Return [X, Y] of the center of cell containing provided text 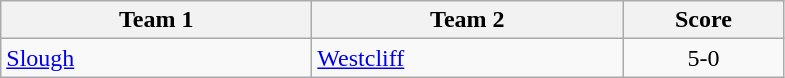
5-0 [704, 58]
Team 1 [156, 20]
Team 2 [468, 20]
Score [704, 20]
Westcliff [468, 58]
Slough [156, 58]
